Return the (X, Y) coordinate for the center point of the cell that contains the specified text.  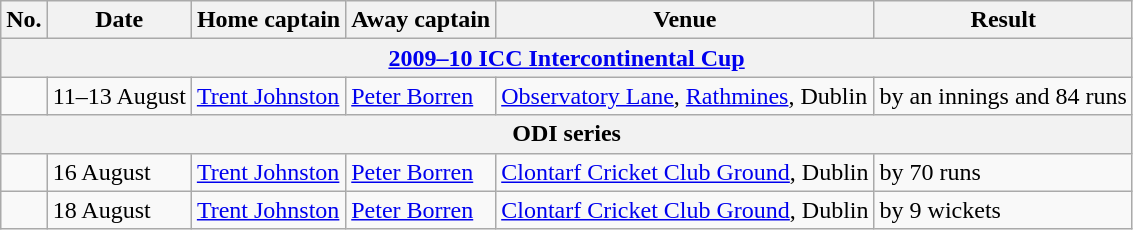
Result (1003, 20)
by an innings and 84 runs (1003, 96)
Home captain (268, 20)
16 August (119, 172)
2009–10 ICC Intercontinental Cup (567, 58)
18 August (119, 210)
No. (24, 20)
Away captain (421, 20)
Venue (685, 20)
by 70 runs (1003, 172)
Date (119, 20)
by 9 wickets (1003, 210)
11–13 August (119, 96)
ODI series (567, 134)
Observatory Lane, Rathmines, Dublin (685, 96)
